For the text-containing cell, return its midpoint in (x, y) coordinate format. 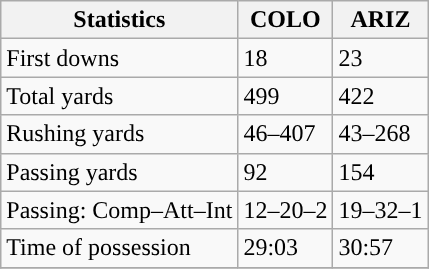
Passing yards (120, 172)
30:57 (380, 248)
Statistics (120, 20)
Total yards (120, 96)
422 (380, 96)
29:03 (286, 248)
154 (380, 172)
Rushing yards (120, 134)
19–32–1 (380, 210)
COLO (286, 20)
ARIZ (380, 20)
First downs (120, 58)
46–407 (286, 134)
499 (286, 96)
Time of possession (120, 248)
23 (380, 58)
43–268 (380, 134)
Passing: Comp–Att–Int (120, 210)
18 (286, 58)
12–20–2 (286, 210)
92 (286, 172)
